Search for the cell housing the specified text and yield its (x, y) center coordinate. 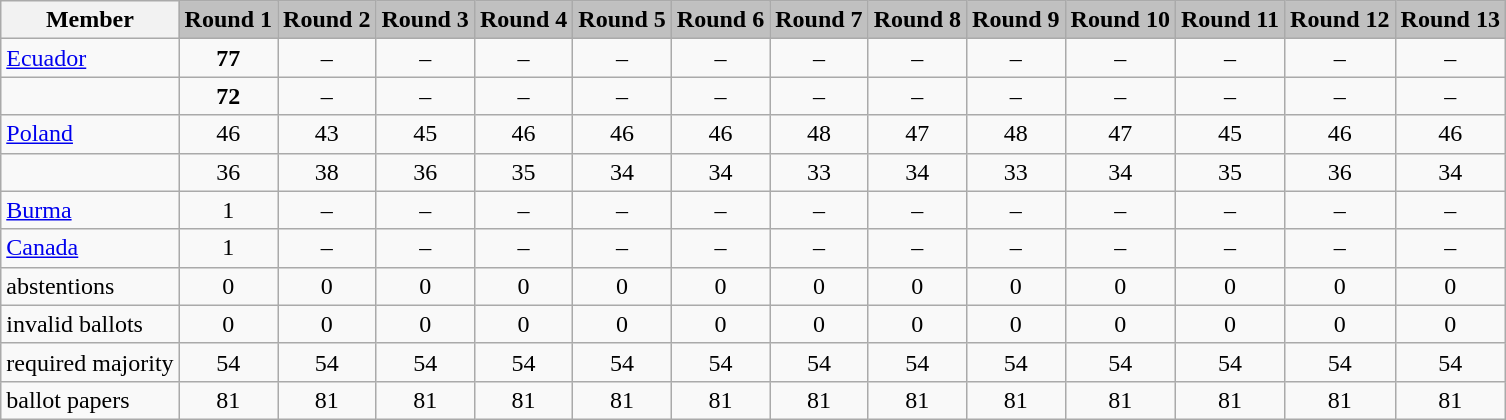
Round 6 (720, 20)
required majority (90, 362)
abstentions (90, 286)
Round 13 (1450, 20)
Round 4 (523, 20)
invalid ballots (90, 324)
38 (327, 172)
Round 2 (327, 20)
Poland (90, 134)
Ecuador (90, 58)
Member (90, 20)
Round 10 (1120, 20)
72 (228, 96)
Burma (90, 210)
77 (228, 58)
Round 12 (1340, 20)
Canada (90, 248)
Round 7 (819, 20)
Round 5 (622, 20)
43 (327, 134)
Round 11 (1230, 20)
ballot papers (90, 400)
Round 9 (1016, 20)
Round 1 (228, 20)
Round 3 (425, 20)
Round 8 (917, 20)
